Extract the (X, Y) coordinate from the center of the cell holding the provided text.  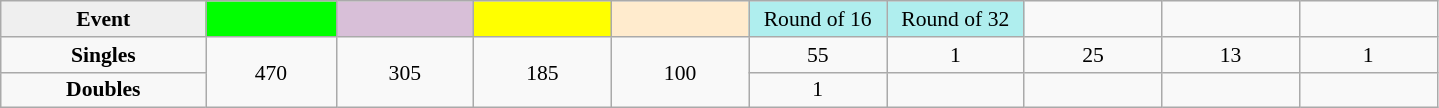
55 (818, 55)
Singles (104, 55)
470 (271, 72)
13 (1231, 55)
25 (1093, 55)
Round of 16 (818, 19)
Round of 32 (955, 19)
Event (104, 19)
305 (405, 72)
Doubles (104, 90)
100 (680, 72)
185 (543, 72)
